Locate the cell with the specified text and output its (x, y) center coordinate. 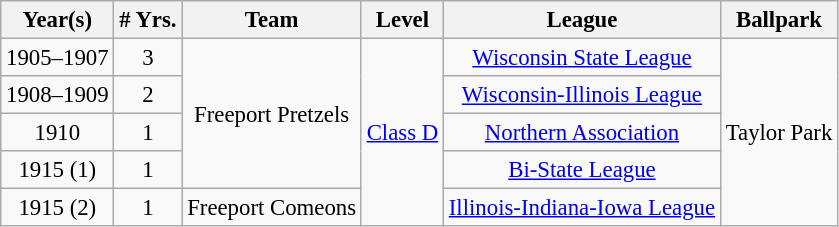
Freeport Comeons (272, 208)
1905–1907 (58, 58)
Wisconsin State League (582, 58)
Freeport Pretzels (272, 114)
1915 (1) (58, 170)
Ballpark (778, 20)
Taylor Park (778, 133)
1915 (2) (58, 208)
1910 (58, 133)
1908–1909 (58, 95)
Northern Association (582, 133)
3 (148, 58)
League (582, 20)
Bi-State League (582, 170)
2 (148, 95)
# Yrs. (148, 20)
Wisconsin-Illinois League (582, 95)
Illinois-Indiana-Iowa League (582, 208)
Team (272, 20)
Level (402, 20)
Year(s) (58, 20)
Class D (402, 133)
